Detect which cell encompasses the target text, then output its (X, Y) center coordinate. 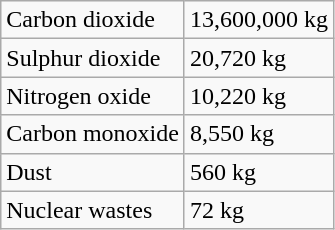
Dust (93, 172)
8,550 kg (258, 134)
Nitrogen oxide (93, 96)
Carbon dioxide (93, 20)
13,600,000 kg (258, 20)
Carbon monoxide (93, 134)
Sulphur dioxide (93, 58)
560 kg (258, 172)
10,220 kg (258, 96)
72 kg (258, 210)
Nuclear wastes (93, 210)
20,720 kg (258, 58)
